Pinpoint the cell where the given text exists, returning its (X, Y) midpoint coordinate. 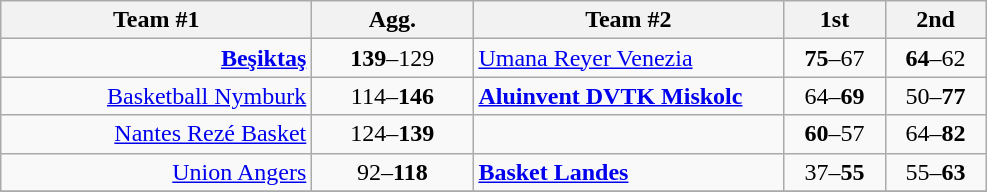
64–62 (936, 58)
Team #2 (628, 20)
Nantes Rezé Basket (156, 134)
Basketball Nymburk (156, 96)
Team #1 (156, 20)
114–146 (392, 96)
64–69 (834, 96)
Agg. (392, 20)
Aluinvent DVTK Miskolc (628, 96)
64–82 (936, 134)
50–77 (936, 96)
Union Angers (156, 172)
75–67 (834, 58)
124–139 (392, 134)
55–63 (936, 172)
139–129 (392, 58)
2nd (936, 20)
92–118 (392, 172)
Basket Landes (628, 172)
1st (834, 20)
Beşiktaş (156, 58)
37–55 (834, 172)
60–57 (834, 134)
Umana Reyer Venezia (628, 58)
